Return the (x, y) coordinate for the center point of the cell that contains the specified text.  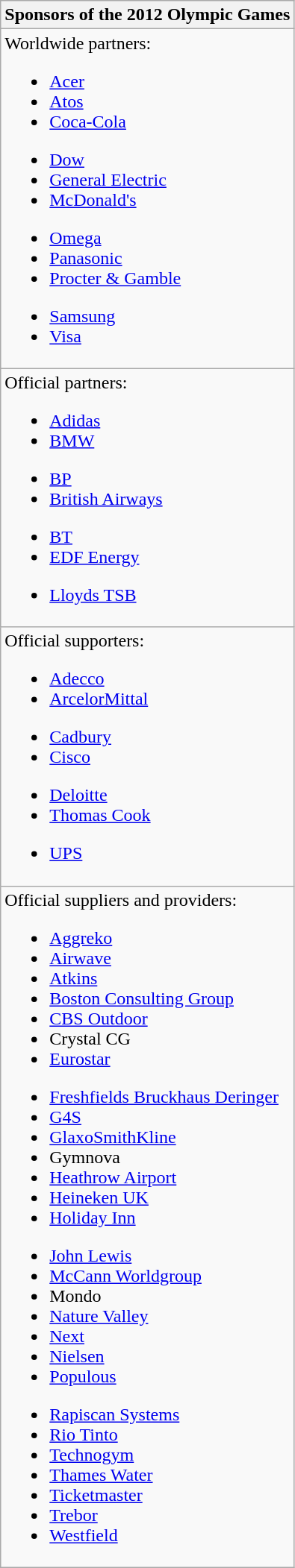
Official supporters: AdeccoArcelorMittalCadburyCiscoDeloitteThomas CookUPS (148, 756)
Sponsors of the 2012 Olympic Games (148, 15)
Worldwide partners: AcerAtosCoca-ColaDowGeneral ElectricMcDonald'sOmegaPanasonicProcter & GambleSamsungVisa (148, 198)
Official partners: AdidasBMWBPBritish AirwaysBTEDF EnergyLloyds TSB (148, 498)
